Locate the cell with the specified text and output its [X, Y] center coordinate. 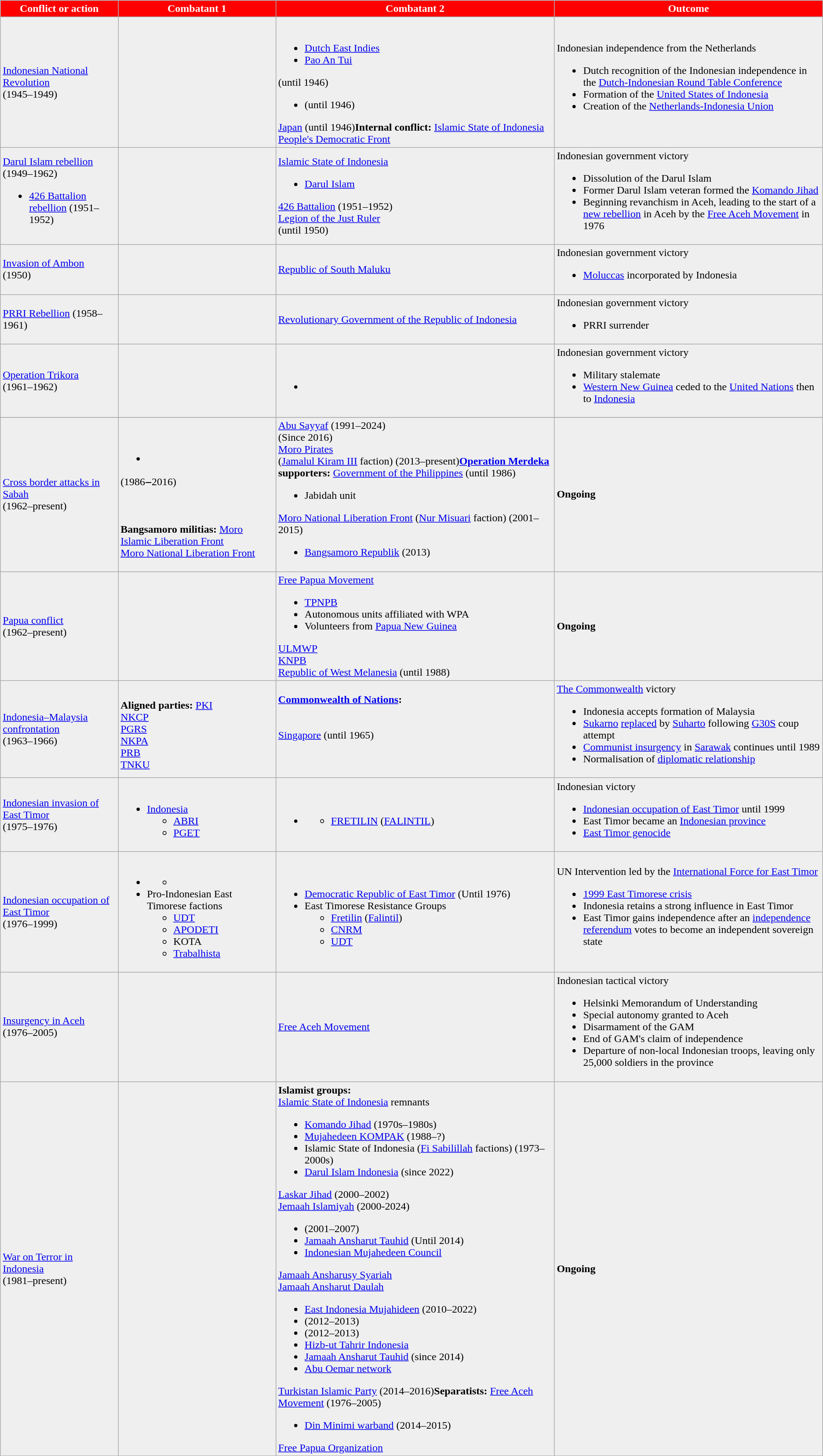
Indonesia–Malaysia confrontation(1963–1966) [59, 729]
Free Aceh Movement [415, 1027]
Indonesian government victoryPRRI surrender [688, 319]
Insurgency in Aceh(1976–2005) [59, 1027]
Operation Trikora(1961–1962) [59, 381]
Indonesian National Revolution(1945–1949) [59, 82]
Indonesian occupation of East Timor(1976–1999) [59, 911]
Islamic State of Indonesia Darul Islam426 Battalion (1951–1952) Legion of the Just Ruler(until 1950) [415, 196]
Indonesian government victoryMoluccas incorporated by Indonesia [688, 269]
Indonesian victoryIndonesian occupation of East Timor until 1999East Timor became an Indonesian provinceEast Timor genocide [688, 815]
Conflict or action [59, 9]
Combatant 2 [415, 9]
Indonesian government victoryMilitary stalemateWestern New Guinea ceded to the United Nations then to Indonesia [688, 381]
War on Terror in Indonesia(1981–present) [59, 1269]
Papua conflict(1962–present) [59, 626]
Aligned parties: PKI NKCP PGRSNKPA PRBTNKU [197, 729]
FRETILIN (FALINTIL) [415, 815]
Indonesian invasion of East Timor(1975–1976) [59, 815]
Outcome [688, 9]
Republic of South Maluku [415, 269]
Indonesia ABRI PGET [197, 815]
Pro-Indonesian East Timorese factions UDT APODETIKOTA Trabalhista [197, 911]
Commonwealth of Nations: Singapore (until 1965) [415, 729]
(1986‒2016)Bangsamoro militias: Moro Islamic Liberation Front Moro National Liberation Front [197, 494]
Combatant 1 [197, 9]
Invasion of Ambon(1950) [59, 269]
Revolutionary Government of the Republic of Indonesia [415, 319]
PRRI Rebellion (1958–1961) [59, 319]
Democratic Republic of East Timor (Until 1976)East Timorese Resistance Groups Fretilin (Falintil) CNRM UDT [415, 911]
Free Papua Movement TPNPB Autonomous units affiliated with WPAVolunteers from Papua New Guinea ULMWP KNPB Republic of West Melanesia (until 1988) [415, 626]
Darul Islam rebellion(1949–1962)426 Battalion rebellion (1951–1952) [59, 196]
Dutch East Indies Pao An Tui (until 1946) (until 1946) Japan (until 1946)Internal conflict: Islamic State of Indonesia People's Democratic Front [415, 82]
Cross border attacks in Sabah(1962–present) [59, 494]
